Detect which cell encompasses the target text, then output its [x, y] center coordinate. 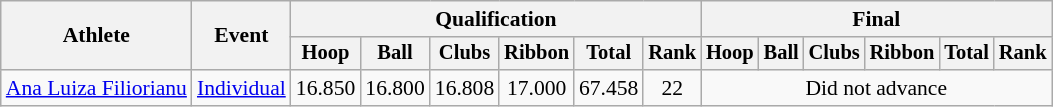
17.000 [536, 88]
Individual [242, 88]
Did not advance [876, 88]
67.458 [608, 88]
Athlete [96, 36]
16.808 [464, 88]
Qualification [496, 19]
Event [242, 36]
Final [876, 19]
16.850 [326, 88]
22 [672, 88]
16.800 [394, 88]
Ana Luiza Filiorianu [96, 88]
